Return (x, y) of the center of cell containing provided text 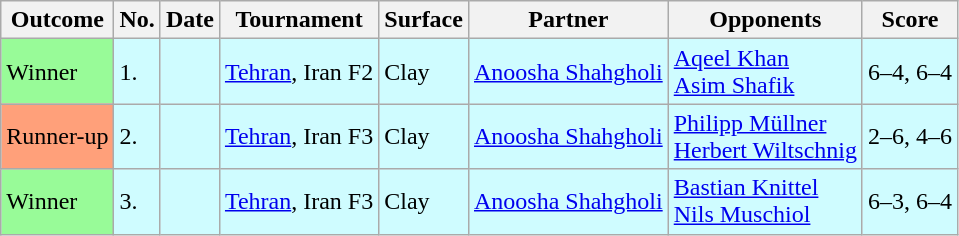
Surface (424, 20)
Bastian Knittel Nils Muschiol (765, 202)
3. (137, 202)
Tournament (298, 20)
1. (137, 72)
No. (137, 20)
6–3, 6–4 (910, 202)
6–4, 6–4 (910, 72)
Outcome (58, 20)
Runner-up (58, 136)
2–6, 4–6 (910, 136)
2. (137, 136)
Aqeel Khan Asim Shafik (765, 72)
Philipp Müllner Herbert Wiltschnig (765, 136)
Score (910, 20)
Opponents (765, 20)
Tehran, Iran F2 (298, 72)
Partner (568, 20)
Date (190, 20)
